Find where the given text appears and provide that cell's center as [X, Y] coordinate. 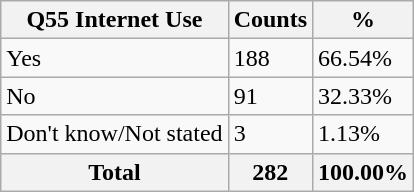
66.54% [364, 58]
3 [270, 134]
Total [114, 172]
Counts [270, 20]
188 [270, 58]
Q55 Internet Use [114, 20]
100.00% [364, 172]
Don't know/Not stated [114, 134]
91 [270, 96]
% [364, 20]
Yes [114, 58]
1.13% [364, 134]
282 [270, 172]
32.33% [364, 96]
No [114, 96]
